Extract the (X, Y) coordinate from the center of the cell holding the provided text.  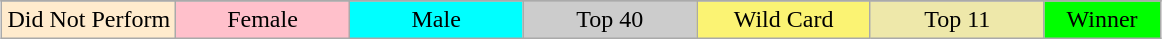
Male (436, 20)
Winner (1102, 20)
Female (263, 20)
Did Not Perform (89, 20)
Top 11 (957, 20)
Top 40 (610, 20)
Wild Card (784, 20)
